Search for the cell housing the specified text and yield its (x, y) center coordinate. 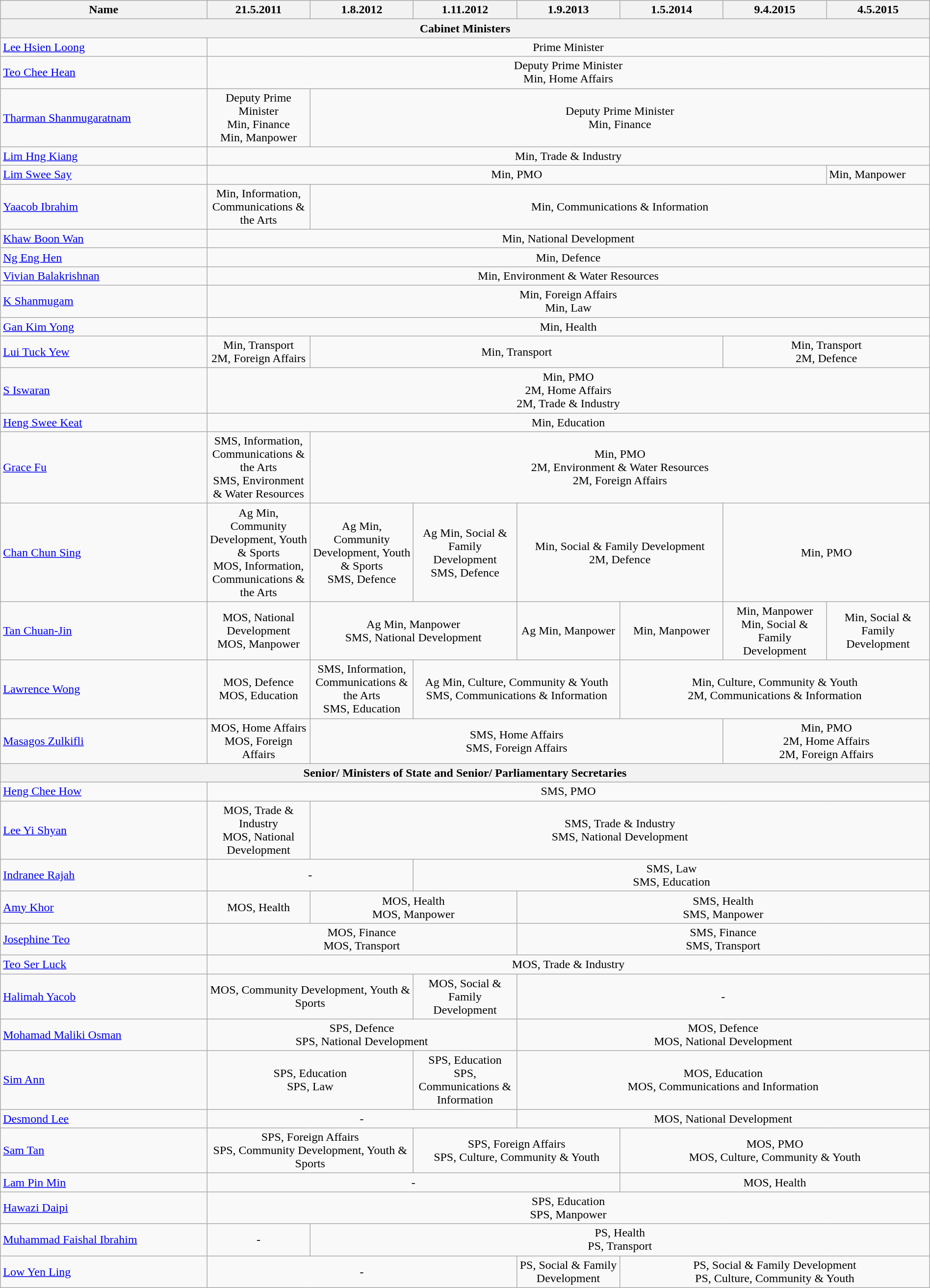
Min, Social & Family Development (878, 631)
Min, Trade & Industry (568, 156)
Min, Culture, Community & Youth 2M, Communications & Information (775, 689)
SPS, EducationSPS, Manpower (568, 1208)
Lim Swee Say (104, 175)
Ag Min, Social & Family Development SMS, Defence (465, 552)
SMS, Trade & Industry SMS, National Development (620, 830)
Min, Transport2M, Defence (826, 352)
SMS, Information, Communications & the Arts SMS, Education (362, 689)
1.5.2014 (672, 10)
MOS, FinanceMOS, Transport (362, 939)
Ng Eng Hen (104, 257)
Josephine Teo (104, 939)
Teo Ser Luck (104, 964)
Ag Min, Manpower (568, 631)
Sam Tan (104, 1151)
MOS, Defence MOS, National Development (723, 1035)
Khaw Boon Wan (104, 238)
Ag Min, Community Development, Youth & Sports SMS, Defence (362, 552)
Lim Hng Kiang (104, 156)
Ag Min, Manpower SMS, National Development (413, 631)
SPS, EducationSPS, Communications & Information (465, 1080)
Grace Fu (104, 468)
Masagos Zulkifli (104, 741)
Min, National Development (568, 238)
1.11.2012 (465, 10)
Deputy Prime Minister Min, Finance Min, Manpower (258, 118)
Name (104, 10)
Vivian Balakrishnan (104, 276)
1.9.2013 (568, 10)
Min, Transport (517, 352)
Lee Hsien Loong (104, 47)
Deputy Prime Minister Min, Home Affairs (568, 73)
Indranee Rajah (104, 875)
Chan Chun Sing (104, 552)
1.8.2012 (362, 10)
Min, Environment & Water Resources (568, 276)
MOS, EducationMOS, Communications and Information (723, 1080)
MOS, National Development (723, 1119)
Min, Education (568, 422)
S Iswaran (104, 391)
Tan Chuan-Jin (104, 631)
4.5.2015 (878, 10)
SPS, DefenceSPS, National Development (362, 1035)
SMS, Information, Communications & the Arts SMS, Environment & Water Resources (258, 468)
PS, Health PS, Transport (620, 1239)
SMS, PMO (568, 791)
Heng Chee How (104, 791)
SPS, Foreign AffairsSPS, Culture, Community & Youth (517, 1151)
Min, Health (568, 326)
Sim Ann (104, 1080)
PS, Social & Family Development (568, 1272)
Halimah Yacob (104, 996)
Min, Information, Communications & the Arts (258, 207)
Lawrence Wong (104, 689)
Low Yen Ling (104, 1272)
Min, Transport 2M, Foreign Affairs (258, 352)
MOS, Social & Family Development (465, 996)
Min, Manpower Min, Social & Family Development (775, 631)
SPS, Foreign AffairsSPS, Community Development, Youth & Sports (310, 1151)
SMS, Law SMS, Education (672, 875)
Prime Minister (568, 47)
Mohamad Maliki Osman (104, 1035)
Ag Min, Community Development, Youth & Sports MOS, Information, Communications & the Arts (258, 552)
Amy Khor (104, 907)
Min, PMO 2M, Home Affairs2M, Foreign Affairs (826, 741)
MOS, Trade & Industry MOS, National Development (258, 830)
SPS, EducationSPS, Law (310, 1080)
21.5.2011 (258, 10)
Cabinet Ministers (465, 28)
MOS, Trade & Industry (568, 964)
Min, PMO2M, Environment & Water Resources2M, Foreign Affairs (620, 468)
Tharman Shanmugaratnam (104, 118)
SMS, HealthSMS, Manpower (723, 907)
MOS, Community Development, Youth & Sports (310, 996)
MOS, Health MOS, Manpower (413, 907)
Lam Pin Min (104, 1183)
Hawazi Daipi (104, 1208)
Desmond Lee (104, 1119)
Muhammad Faishal Ibrahim (104, 1239)
Lee Yi Shyan (104, 830)
Ag Min, Culture, Community & YouthSMS, Communications & Information (517, 689)
K Shanmugam (104, 301)
Heng Swee Keat (104, 422)
Teo Chee Hean (104, 73)
MOS, Home Affairs MOS, Foreign Affairs (258, 741)
SMS, FinanceSMS, Transport (723, 939)
9.4.2015 (775, 10)
Min, Foreign Affairs Min, Law (568, 301)
Senior/ Ministers of State and Senior/ Parliamentary Secretaries (465, 773)
SMS, Home Affairs SMS, Foreign Affairs (517, 741)
Deputy Prime Minister Min, Finance (620, 118)
Min, Defence (568, 257)
MOS, Defence MOS, Education (258, 689)
Lui Tuck Yew (104, 352)
Min, Social & Family Development 2M, Defence (620, 552)
Gan Kim Yong (104, 326)
PS, Social & Family Development PS, Culture, Community & Youth (775, 1272)
Yaacob Ibrahim (104, 207)
Min, Communications & Information (620, 207)
Min, PMO2M, Home Affairs2M, Trade & Industry (568, 391)
MOS, PMOMOS, Culture, Community & Youth (775, 1151)
MOS, National DevelopmentMOS, Manpower (258, 631)
